From the cell containing the given text, extract its center point as (X, Y) coordinate. 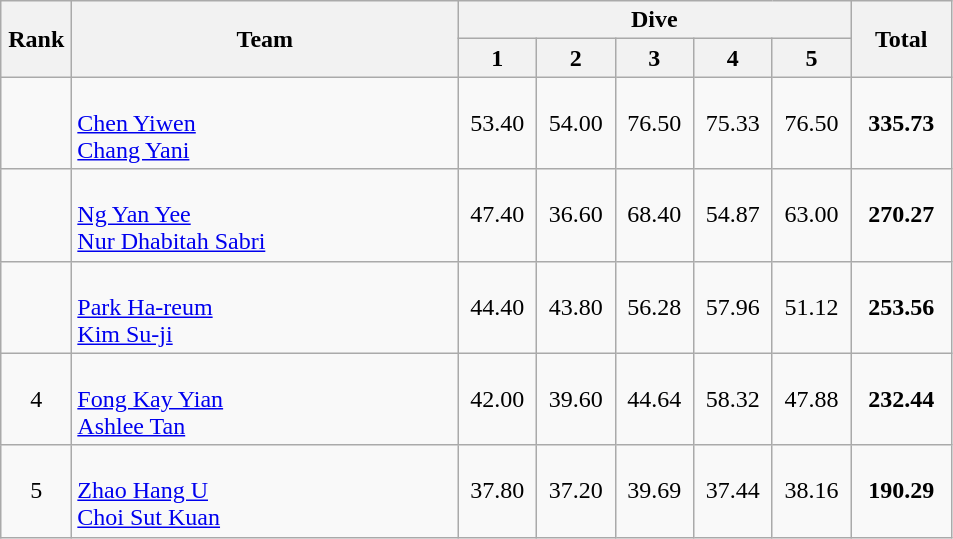
51.12 (812, 307)
63.00 (812, 215)
270.27 (902, 215)
57.96 (734, 307)
190.29 (902, 491)
Total (902, 39)
37.80 (498, 491)
58.32 (734, 399)
54.00 (576, 123)
68.40 (654, 215)
2 (576, 58)
39.69 (654, 491)
38.16 (812, 491)
3 (654, 58)
Ng Yan YeeNur Dhabitah Sabri (265, 215)
Dive (654, 20)
Zhao Hang UChoi Sut Kuan (265, 491)
47.88 (812, 399)
36.60 (576, 215)
1 (498, 58)
47.40 (498, 215)
253.56 (902, 307)
44.64 (654, 399)
232.44 (902, 399)
39.60 (576, 399)
43.80 (576, 307)
42.00 (498, 399)
335.73 (902, 123)
44.40 (498, 307)
37.20 (576, 491)
Park Ha-reumKim Su-ji (265, 307)
Team (265, 39)
53.40 (498, 123)
Chen YiwenChang Yani (265, 123)
Rank (36, 39)
37.44 (734, 491)
75.33 (734, 123)
56.28 (654, 307)
Fong Kay YianAshlee Tan (265, 399)
54.87 (734, 215)
